Pinpoint the cell where the given text exists, returning its [x, y] midpoint coordinate. 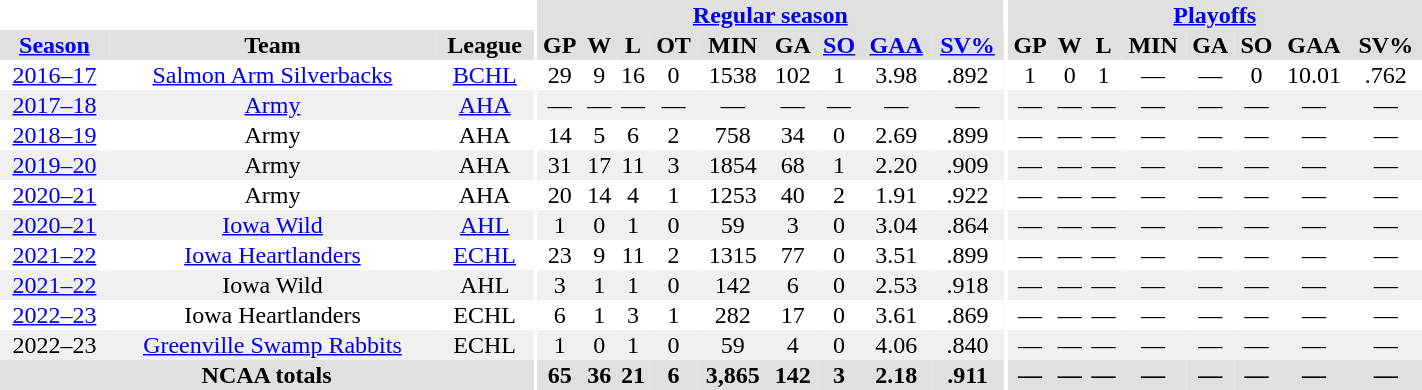
23 [560, 255]
36 [599, 375]
2017–18 [54, 105]
Playoffs [1214, 15]
3,865 [732, 375]
29 [560, 75]
2.20 [896, 165]
4.06 [896, 345]
2.53 [896, 285]
10.01 [1314, 75]
1854 [732, 165]
1.91 [896, 195]
2.18 [896, 375]
.909 [967, 165]
68 [792, 165]
.911 [967, 375]
2018–19 [54, 135]
OT [674, 45]
20 [560, 195]
Greenville Swamp Rabbits [272, 345]
.840 [967, 345]
Regular season [770, 15]
31 [560, 165]
1253 [732, 195]
1538 [732, 75]
65 [560, 375]
77 [792, 255]
Season [54, 45]
.892 [967, 75]
2016–17 [54, 75]
League [484, 45]
Team [272, 45]
.918 [967, 285]
.762 [1386, 75]
21 [633, 375]
.922 [967, 195]
40 [792, 195]
.864 [967, 225]
.869 [967, 315]
282 [732, 315]
16 [633, 75]
3.98 [896, 75]
3.51 [896, 255]
3.04 [896, 225]
NCAA totals [266, 375]
BCHL [484, 75]
2.69 [896, 135]
3.61 [896, 315]
102 [792, 75]
Salmon Arm Silverbacks [272, 75]
1315 [732, 255]
2019–20 [54, 165]
758 [732, 135]
34 [792, 135]
5 [599, 135]
